Identify which cell holds the provided text, then report its (x, y) central coordinate. 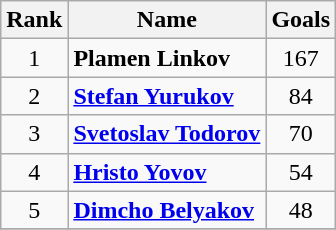
Rank (34, 20)
2 (34, 96)
84 (301, 96)
54 (301, 172)
Stefan Yurukov (167, 96)
5 (34, 210)
70 (301, 134)
167 (301, 58)
Svetoslav Todorov (167, 134)
1 (34, 58)
48 (301, 210)
Name (167, 20)
Hristo Yovov (167, 172)
4 (34, 172)
Plamen Linkov (167, 58)
Dimcho Belyakov (167, 210)
Goals (301, 20)
3 (34, 134)
